Return the [X, Y] coordinate for the center point of the cell that contains the specified text.  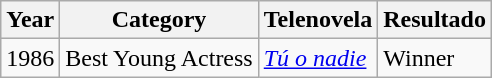
Resultado [435, 20]
Telenovela [318, 20]
1986 [30, 58]
Tú o nadie [318, 58]
Category [159, 20]
Winner [435, 58]
Year [30, 20]
Best Young Actress [159, 58]
